Provide the (X, Y) coordinate of the cell's center where the given text is located.  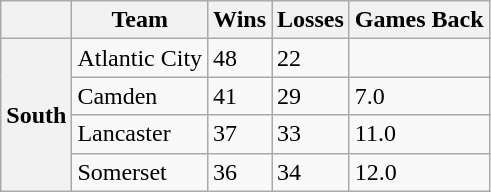
36 (240, 172)
Team (140, 20)
South (36, 115)
11.0 (419, 134)
37 (240, 134)
Games Back (419, 20)
Losses (311, 20)
Lancaster (140, 134)
34 (311, 172)
Wins (240, 20)
Atlantic City (140, 58)
Camden (140, 96)
29 (311, 96)
22 (311, 58)
41 (240, 96)
Somerset (140, 172)
48 (240, 58)
12.0 (419, 172)
33 (311, 134)
7.0 (419, 96)
